Return [X, Y] of the center of cell containing provided text 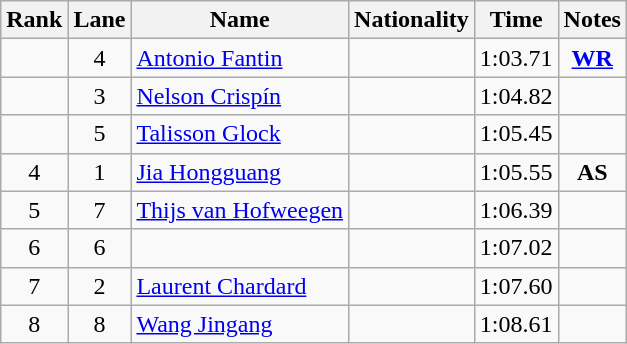
WR [592, 58]
2 [100, 286]
1:05.45 [516, 134]
Jia Hongguang [240, 172]
1:07.02 [516, 248]
1:05.55 [516, 172]
1:07.60 [516, 286]
1:08.61 [516, 324]
Antonio Fantin [240, 58]
Nelson Crispín [240, 96]
Name [240, 20]
Lane [100, 20]
Wang Jingang [240, 324]
1:03.71 [516, 58]
1:04.82 [516, 96]
Rank [34, 20]
AS [592, 172]
1:06.39 [516, 210]
Laurent Chardard [240, 286]
Talisson Glock [240, 134]
Thijs van Hofweegen [240, 210]
Nationality [412, 20]
Time [516, 20]
Notes [592, 20]
1 [100, 172]
3 [100, 96]
